Search for the cell housing the specified text and yield its (x, y) center coordinate. 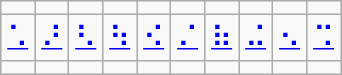
⠣ (86, 38)
⠪ (154, 38)
⠬ (256, 38)
⠳ (120, 38)
⠌ (188, 38)
⠩ (324, 38)
⠜ (52, 38)
⠢ (290, 38)
⠷ (222, 38)
⠡ (18, 38)
